Search for the cell housing the specified text and yield its (X, Y) center coordinate. 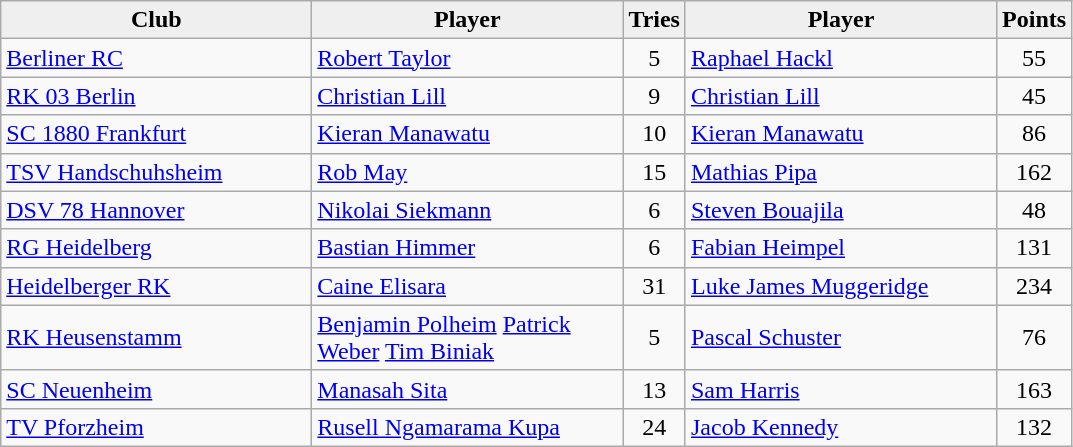
48 (1034, 210)
132 (1034, 427)
Caine Elisara (468, 286)
234 (1034, 286)
SC Neuenheim (156, 389)
TSV Handschuhsheim (156, 172)
Pascal Schuster (840, 338)
Sam Harris (840, 389)
Berliner RC (156, 58)
Robert Taylor (468, 58)
9 (654, 96)
Fabian Heimpel (840, 248)
Benjamin Polheim Patrick Weber Tim Biniak (468, 338)
Tries (654, 20)
Nikolai Siekmann (468, 210)
Steven Bouajila (840, 210)
31 (654, 286)
Raphael Hackl (840, 58)
DSV 78 Hannover (156, 210)
RG Heidelberg (156, 248)
Manasah Sita (468, 389)
Club (156, 20)
10 (654, 134)
Bastian Himmer (468, 248)
RK Heusenstamm (156, 338)
15 (654, 172)
24 (654, 427)
Rob May (468, 172)
86 (1034, 134)
163 (1034, 389)
TV Pforzheim (156, 427)
Heidelberger RK (156, 286)
45 (1034, 96)
Points (1034, 20)
Mathias Pipa (840, 172)
Luke James Muggeridge (840, 286)
13 (654, 389)
76 (1034, 338)
Jacob Kennedy (840, 427)
SC 1880 Frankfurt (156, 134)
Rusell Ngamarama Kupa (468, 427)
162 (1034, 172)
55 (1034, 58)
RK 03 Berlin (156, 96)
131 (1034, 248)
